Determine the [X, Y] coordinate at the center of the cell enclosing the given text.  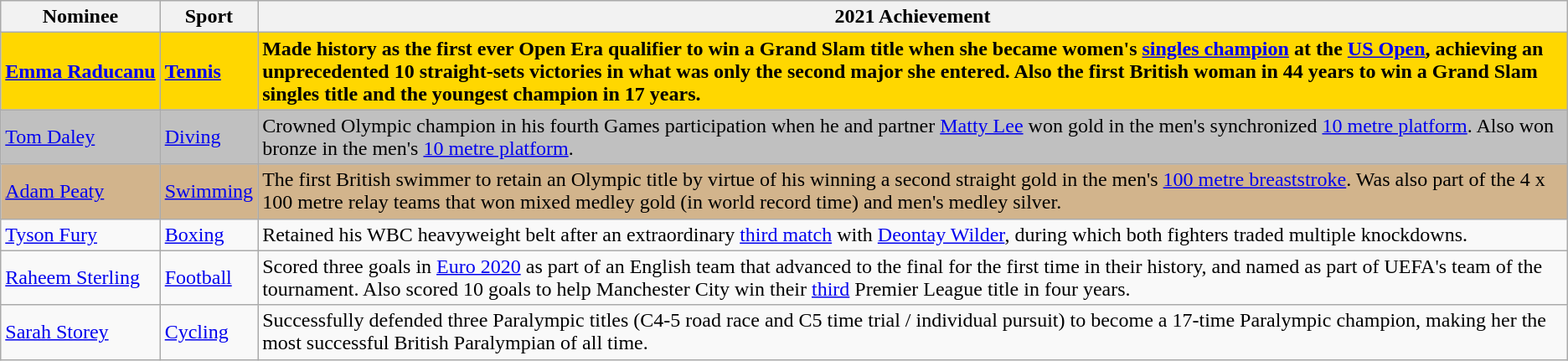
Diving [209, 137]
Adam Peaty [80, 191]
Tom Daley [80, 137]
Sport [209, 17]
Retained his WBC heavyweight belt after an extraordinary third match with Deontay Wilder, during which both fighters traded multiple knockdowns. [913, 235]
Swimming [209, 191]
Tennis [209, 71]
Boxing [209, 235]
Cycling [209, 332]
Emma Raducanu [80, 71]
Raheem Sterling [80, 278]
Football [209, 278]
Tyson Fury [80, 235]
Sarah Storey [80, 332]
2021 Achievement [913, 17]
Nominee [80, 17]
